Capture the cell that displays the provided text and extract its [x, y] central coordinate. 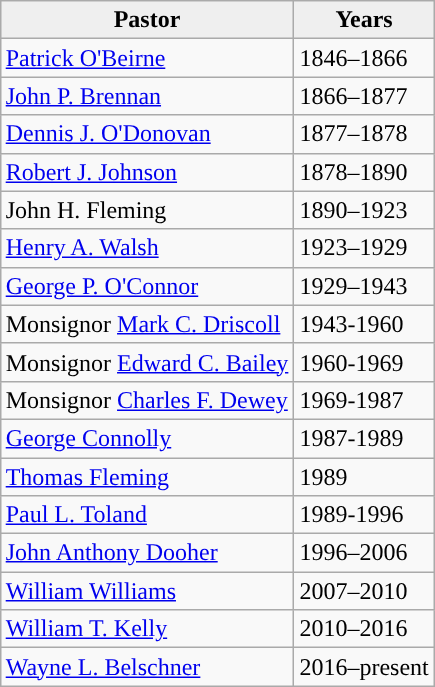
1943-1960 [364, 324]
1846–1866 [364, 58]
1987-1989 [364, 438]
2007–2010 [364, 591]
1929–1943 [364, 286]
1969-1987 [364, 400]
1960-1969 [364, 362]
Wayne L. Belschner [147, 667]
Paul L. Toland [147, 515]
John P. Brennan [147, 96]
Henry A. Walsh [147, 248]
1877–1878 [364, 134]
2010–2016 [364, 629]
1989-1996 [364, 515]
Years [364, 20]
William T. Kelly [147, 629]
Monsignor Mark C. Driscoll [147, 324]
1996–2006 [364, 553]
1866–1877 [364, 96]
George Connolly [147, 438]
Patrick O'Beirne [147, 58]
1923–1929 [364, 248]
Dennis J. O'Donovan [147, 134]
Pastor [147, 20]
William Williams [147, 591]
Thomas Fleming [147, 477]
1878–1890 [364, 172]
George P. O'Connor [147, 286]
Monsignor Charles F. Dewey [147, 400]
John H. Fleming [147, 210]
1890–1923 [364, 210]
John Anthony Dooher [147, 553]
1989 [364, 477]
2016–present [364, 667]
Robert J. Johnson [147, 172]
Monsignor Edward C. Bailey [147, 362]
